Identify which cell holds the provided text, then report its [x, y] central coordinate. 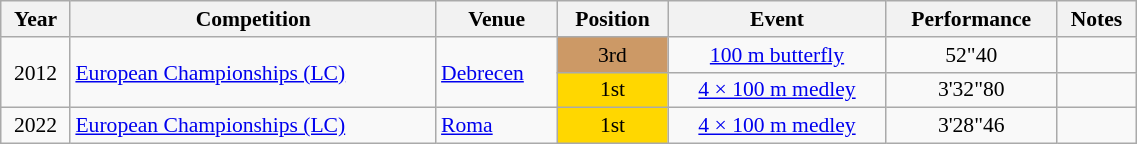
Debrecen [496, 72]
2022 [36, 126]
Competition [253, 19]
100 m butterfly [778, 55]
Roma [496, 126]
3'32"80 [971, 90]
Notes [1096, 19]
3'28"46 [971, 126]
2012 [36, 72]
Event [778, 19]
52"40 [971, 55]
Position [612, 19]
Venue [496, 19]
3rd [612, 55]
Year [36, 19]
Performance [971, 19]
